Search for the cell housing the specified text and yield its (X, Y) center coordinate. 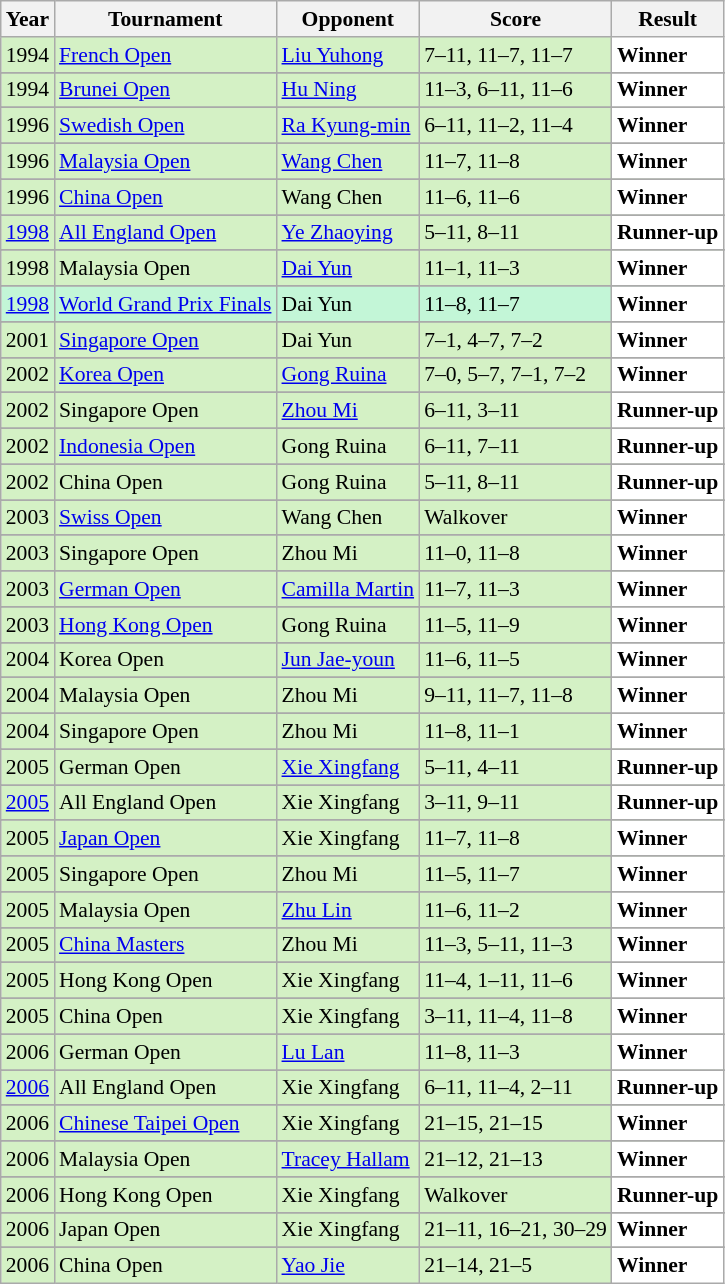
21–12, 21–13 (516, 1159)
Liu Yuhong (348, 55)
Chinese Taipei Open (165, 1124)
Jun Jae-youn (348, 660)
5–11, 4–11 (516, 767)
11–5, 11–9 (516, 625)
Yao Jie (348, 1266)
3–11, 9–11 (516, 803)
3–11, 11–4, 11–8 (516, 1017)
Brunei Open (165, 90)
21–11, 16–21, 30–29 (516, 1230)
6–11, 11–2, 11–4 (516, 126)
Tracey Hallam (348, 1159)
21–14, 21–5 (516, 1266)
Result (668, 19)
Year (28, 19)
11–1, 11–3 (516, 269)
Ra Kyung-min (348, 126)
2001 (28, 340)
Swiss Open (165, 518)
11–8, 11–1 (516, 732)
11–6, 11–2 (516, 910)
Indonesia Open (165, 447)
6–11, 7–11 (516, 447)
11–8, 11–7 (516, 304)
Tournament (165, 19)
Score (516, 19)
French Open (165, 55)
21–15, 21–15 (516, 1124)
11–6, 11–6 (516, 197)
China Masters (165, 945)
11–8, 11–3 (516, 1052)
World Grand Prix Finals (165, 304)
7–0, 5–7, 7–1, 7–2 (516, 375)
11–5, 11–7 (516, 874)
11–3, 5–11, 11–3 (516, 945)
7–11, 11–7, 11–7 (516, 55)
11–3, 6–11, 11–6 (516, 90)
Swedish Open (165, 126)
6–11, 11–4, 2–11 (516, 1088)
11–0, 11–8 (516, 554)
Camilla Martin (348, 589)
11–7, 11–3 (516, 589)
11–4, 1–11, 11–6 (516, 981)
Ye Zhaoying (348, 233)
6–11, 3–11 (516, 411)
11–6, 11–5 (516, 660)
9–11, 11–7, 11–8 (516, 696)
Zhu Lin (348, 910)
Hu Ning (348, 90)
7–1, 4–7, 7–2 (516, 340)
Opponent (348, 19)
Lu Lan (348, 1052)
